Return [x, y] of the center of cell containing provided text 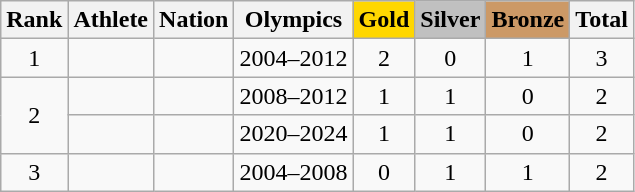
2008–2012 [294, 96]
2004–2008 [294, 172]
Olympics [294, 20]
Silver [450, 20]
Bronze [528, 20]
2020–2024 [294, 134]
Rank [34, 20]
Athlete [111, 20]
Gold [384, 20]
2004–2012 [294, 58]
Nation [194, 20]
Total [602, 20]
